Return the (X, Y) coordinate for the center point of the cell that contains the specified text.  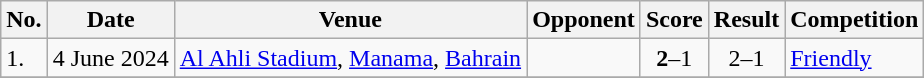
Friendly (854, 58)
Opponent (584, 20)
Competition (854, 20)
Date (110, 20)
No. (24, 20)
1. (24, 58)
Result (746, 20)
Al Ahli Stadium, Manama, Bahrain (350, 58)
4 June 2024 (110, 58)
Venue (350, 20)
Score (674, 20)
